Scan for the cell matching the given text and deliver its (x, y) coordinate at center. 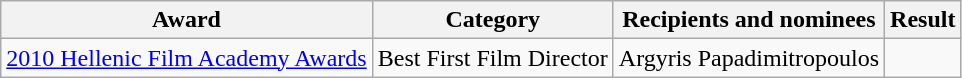
Best First Film Director (492, 58)
2010 Hellenic Film Academy Awards (186, 58)
Award (186, 20)
Recipients and nominees (748, 20)
Argyris Papadimitropoulos (748, 58)
Result (923, 20)
Category (492, 20)
